Return the [X, Y] coordinate for the center point of the cell that contains the specified text.  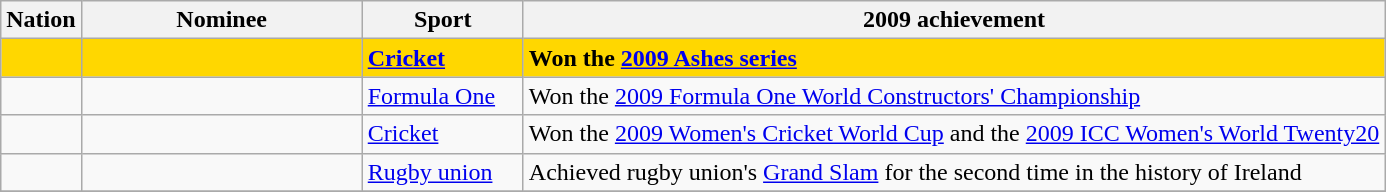
Rugby union [442, 172]
Won the 2009 Ashes series [954, 58]
Nominee [222, 20]
Achieved rugby union's Grand Slam for the second time in the history of Ireland [954, 172]
Nation [41, 20]
Sport [442, 20]
Won the 2009 Women's Cricket World Cup and the 2009 ICC Women's World Twenty20 [954, 134]
Formula One [442, 96]
Won the 2009 Formula One World Constructors' Championship [954, 96]
2009 achievement [954, 20]
